Determine the (X, Y) coordinate at the center of the cell enclosing the given text.  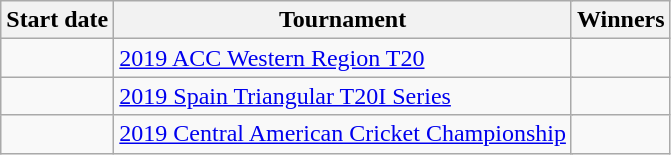
Tournament (343, 20)
Start date (58, 20)
Winners (620, 20)
2019 Spain Triangular T20I Series (343, 96)
2019 Central American Cricket Championship (343, 134)
2019 ACC Western Region T20 (343, 58)
